Output the (X, Y) coordinate of the center of the cell containing the given text.  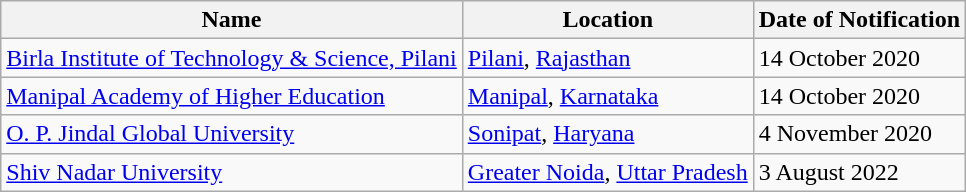
4 November 2020 (859, 134)
Shiv Nadar University (232, 172)
Birla Institute of Technology & Science, Pilani (232, 58)
Pilani, Rajasthan (608, 58)
Location (608, 20)
3 August 2022 (859, 172)
Name (232, 20)
Sonipat, Haryana (608, 134)
O. P. Jindal Global University (232, 134)
Greater Noida, Uttar Pradesh (608, 172)
Date of Notification (859, 20)
Manipal Academy of Higher Education (232, 96)
Manipal, Karnataka (608, 96)
